Return the [X, Y] coordinate for the center point of the cell that contains the specified text.  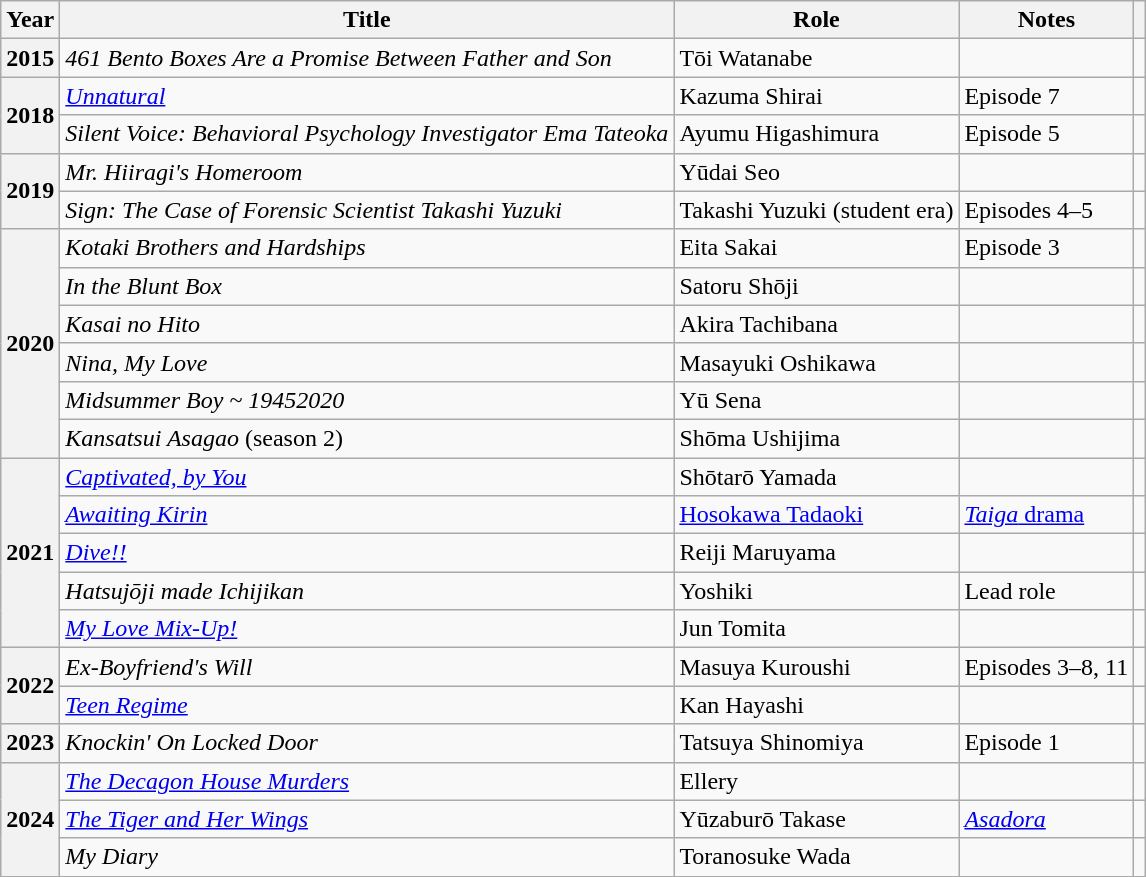
Episodes 3–8, 11 [1046, 667]
My Love Mix-Up! [367, 629]
Yū Sena [816, 400]
Sign: The Case of Forensic Scientist Takashi Yuzuki [367, 210]
2019 [30, 191]
2015 [30, 58]
Hosokawa Tadaoki [816, 515]
Nina, My Love [367, 362]
Ex-Boyfriend's Will [367, 667]
Hatsujōji made Ichijikan [367, 591]
Title [367, 20]
Reiji Maruyama [816, 553]
Masayuki Oshikawa [816, 362]
In the Blunt Box [367, 286]
Episode 3 [1046, 248]
Satoru Shōji [816, 286]
The Decagon House Murders [367, 781]
My Diary [367, 857]
Dive!! [367, 553]
Takashi Yuzuki (student era) [816, 210]
2018 [30, 115]
Unnatural [367, 96]
Yoshiki [816, 591]
Toranosuke Wada [816, 857]
2022 [30, 686]
Kansatsui Asagao (season 2) [367, 438]
461 Bento Boxes Are a Promise Between Father and Son [367, 58]
2020 [30, 343]
Tōi Watanabe [816, 58]
Silent Voice: Behavioral Psychology Investigator Ema Tateoka [367, 134]
Kotaki Brothers and Hardships [367, 248]
Episode 1 [1046, 743]
Akira Tachibana [816, 324]
Jun Tomita [816, 629]
Shōma Ushijima [816, 438]
2024 [30, 819]
Captivated, by You [367, 477]
Ellery [816, 781]
Masuya Kuroushi [816, 667]
Mr. Hiiragi's Homeroom [367, 172]
Kasai no Hito [367, 324]
Kan Hayashi [816, 705]
Midsummer Boy ~ 19452020 [367, 400]
Episode 7 [1046, 96]
Shōtarō Yamada [816, 477]
Episode 5 [1046, 134]
2021 [30, 553]
Eita Sakai [816, 248]
Role [816, 20]
Lead role [1046, 591]
Knockin' On Locked Door [367, 743]
Ayumu Higashimura [816, 134]
Tatsuya Shinomiya [816, 743]
Kazuma Shirai [816, 96]
Year [30, 20]
Taiga drama [1046, 515]
The Tiger and Her Wings [367, 819]
Yūzaburō Takase [816, 819]
Yūdai Seo [816, 172]
Episodes 4–5 [1046, 210]
Awaiting Kirin [367, 515]
Notes [1046, 20]
Teen Regime [367, 705]
Asadora [1046, 819]
2023 [30, 743]
